Search for the cell housing the specified text and yield its (x, y) center coordinate. 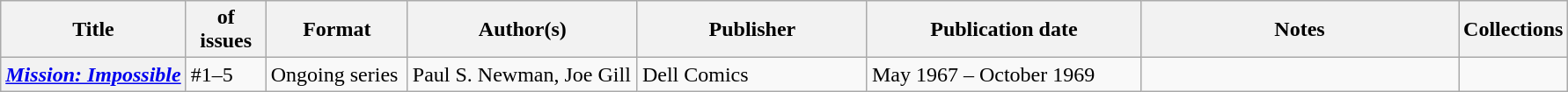
Collections (1513, 30)
Author(s) (523, 30)
Title (93, 30)
#1–5 (225, 74)
of issues (225, 30)
May 1967 – October 1969 (1003, 74)
Dell Comics (751, 74)
Mission: Impossible (93, 74)
Publisher (751, 30)
Format (336, 30)
Ongoing series (336, 74)
Paul S. Newman, Joe Gill (523, 74)
Notes (1299, 30)
Publication date (1003, 30)
